For the text-containing cell, return its midpoint in (X, Y) coordinate format. 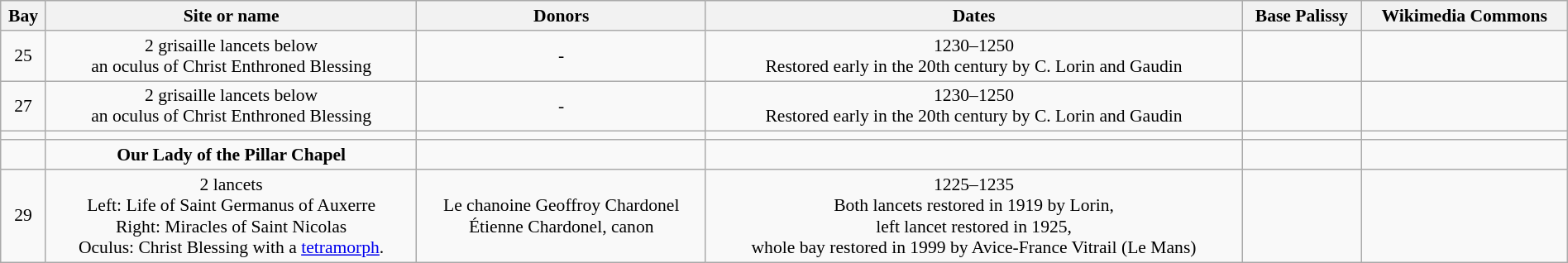
25 (23, 56)
Our Lady of the Pillar Chapel (232, 155)
27 (23, 106)
Site or name (232, 16)
1225–1235Both lancets restored in 1919 by Lorin, left lancet restored in 1925,whole bay restored in 1999 by Avice-France Vitrail (Le Mans) (973, 216)
Base Palissy (1302, 16)
Donors (562, 16)
Wikimedia Commons (1464, 16)
Dates (973, 16)
2 lancetsLeft: Life of Saint Germanus of AuxerreRight: Miracles of Saint NicolasOculus: Christ Blessing with a tetramorph. (232, 216)
Bay (23, 16)
29 (23, 216)
Le chanoine Geoffroy ChardonelÉtienne Chardonel, canon (562, 216)
